Scan for the cell matching the given text and deliver its [X, Y] coordinate at center. 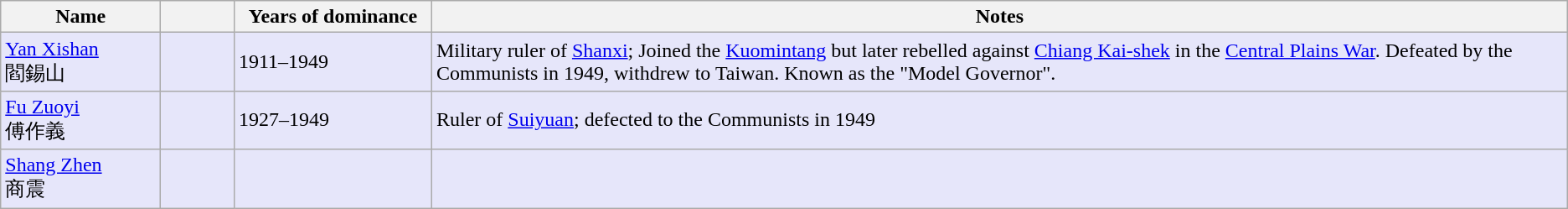
Ruler of Suiyuan; defected to the Communists in 1949 [999, 120]
Notes [999, 17]
1927–1949 [333, 120]
Fu Zuoyi傅作義 [80, 120]
1911–1949 [333, 62]
Name [80, 17]
Years of dominance [333, 17]
Shang Zhen商震 [80, 179]
Yan Xishan閻錫山 [80, 62]
